Locate the cell with the specified text and output its [x, y] center coordinate. 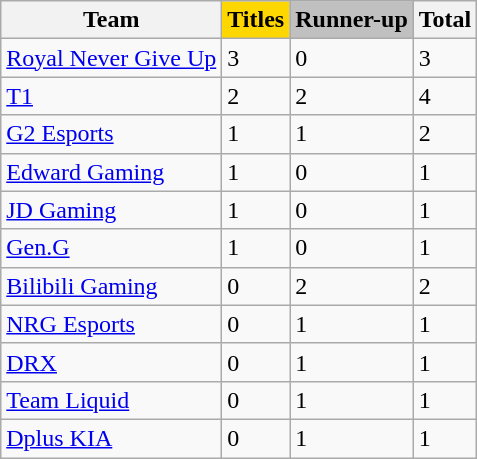
Royal Never Give Up [112, 58]
Edward Gaming [112, 172]
JD Gaming [112, 210]
4 [445, 96]
Total [445, 20]
Gen.G [112, 248]
Bilibili Gaming [112, 286]
DRX [112, 362]
Runner-up [352, 20]
G2 Esports [112, 134]
Team [112, 20]
NRG Esports [112, 324]
Team Liquid [112, 400]
Titles [256, 20]
T1 [112, 96]
Dplus KIA [112, 438]
